Extract the (X, Y) coordinate from the center of the cell holding the provided text.  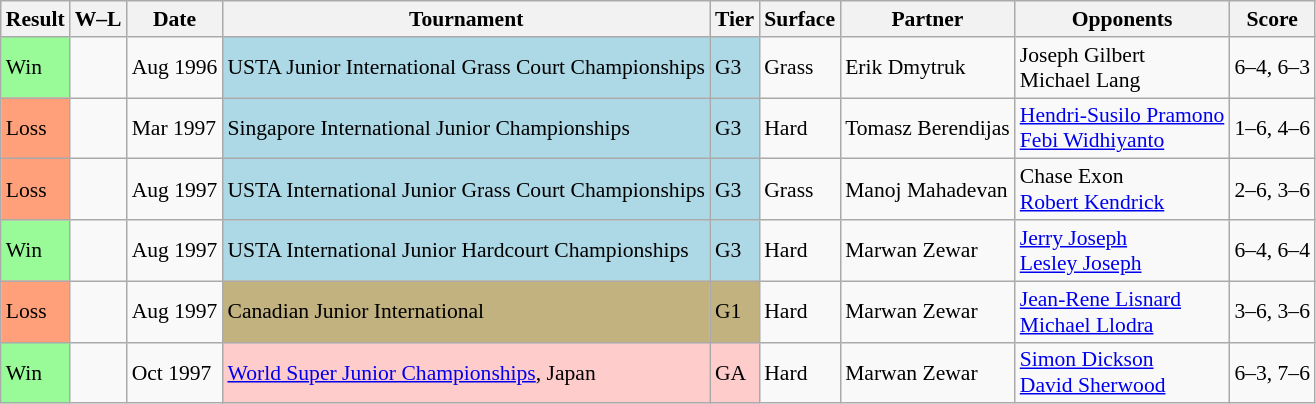
USTA International Junior Grass Court Championships (466, 190)
W–L (98, 19)
Erik Dmytruk (928, 68)
Jean-Rene Lisnard Michael Llodra (1122, 312)
Oct 1997 (175, 372)
1–6, 4–6 (1272, 128)
Opponents (1122, 19)
GA (734, 372)
USTA Junior International Grass Court Championships (466, 68)
Canadian Junior International (466, 312)
USTA International Junior Hardcourt Championships (466, 250)
Tier (734, 19)
Result (36, 19)
Manoj Mahadevan (928, 190)
Simon Dickson David Sherwood (1122, 372)
Hendri-Susilo Pramono Febi Widhiyanto (1122, 128)
Score (1272, 19)
Singapore International Junior Championships (466, 128)
Jerry Joseph Lesley Joseph (1122, 250)
Partner (928, 19)
Joseph Gilbert Michael Lang (1122, 68)
Surface (800, 19)
Tournament (466, 19)
Tomasz Berendijas (928, 128)
6–4, 6–3 (1272, 68)
2–6, 3–6 (1272, 190)
World Super Junior Championships, Japan (466, 372)
3–6, 3–6 (1272, 312)
G1 (734, 312)
6–4, 6–4 (1272, 250)
Chase Exon Robert Kendrick (1122, 190)
Mar 1997 (175, 128)
Date (175, 19)
Aug 1996 (175, 68)
6–3, 7–6 (1272, 372)
